Locate the cell with the specified text and output its (X, Y) center coordinate. 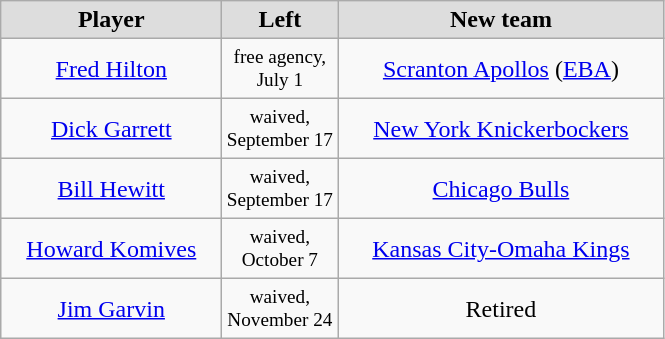
Kansas City-Omaha Kings (501, 249)
Player (112, 20)
Jim Garvin (112, 309)
waived, November 24 (280, 309)
Dick Garrett (112, 129)
waived, October 7 (280, 249)
Howard Komives (112, 249)
New York Knickerbockers (501, 129)
Retired (501, 309)
Left (280, 20)
Fred Hilton (112, 69)
Scranton Apollos (EBA) (501, 69)
Bill Hewitt (112, 189)
free agency, July 1 (280, 69)
Chicago Bulls (501, 189)
New team (501, 20)
